Return the (x, y) coordinate for the center point of the cell that contains the specified text.  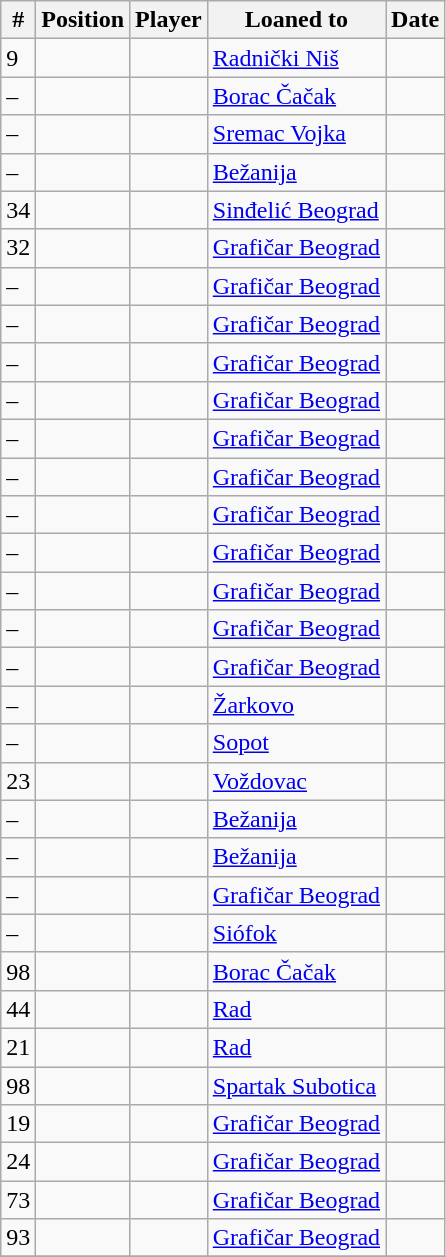
# (18, 20)
Radnički Niš (296, 58)
32 (18, 248)
93 (18, 1238)
Spartak Subotica (296, 1085)
Siófok (296, 933)
Loaned to (296, 20)
24 (18, 1162)
Žarkovo (296, 705)
Sremac Vojka (296, 134)
Sinđelić Beograd (296, 210)
21 (18, 1047)
Date (416, 20)
73 (18, 1200)
Position (83, 20)
Sopot (296, 743)
44 (18, 1009)
9 (18, 58)
23 (18, 781)
34 (18, 210)
Voždovac (296, 781)
Player (169, 20)
19 (18, 1124)
